Capture the cell that displays the provided text and extract its [x, y] central coordinate. 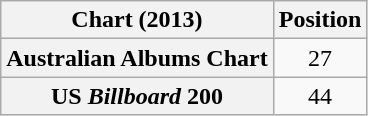
27 [320, 58]
US Billboard 200 [137, 96]
Australian Albums Chart [137, 58]
44 [320, 96]
Position [320, 20]
Chart (2013) [137, 20]
